Pinpoint the cell where the given text exists, returning its [x, y] midpoint coordinate. 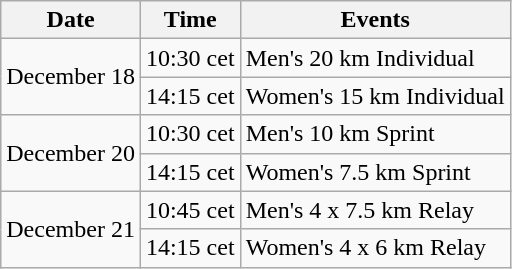
Women's 4 x 6 km Relay [375, 248]
10:45 cet [190, 210]
December 18 [71, 77]
Men's 20 km Individual [375, 58]
Women's 7.5 km Sprint [375, 172]
Men's 4 x 7.5 km Relay [375, 210]
Date [71, 20]
Time [190, 20]
Events [375, 20]
Women's 15 km Individual [375, 96]
December 20 [71, 153]
Men's 10 km Sprint [375, 134]
December 21 [71, 229]
